Search for the cell housing the specified text and yield its [x, y] center coordinate. 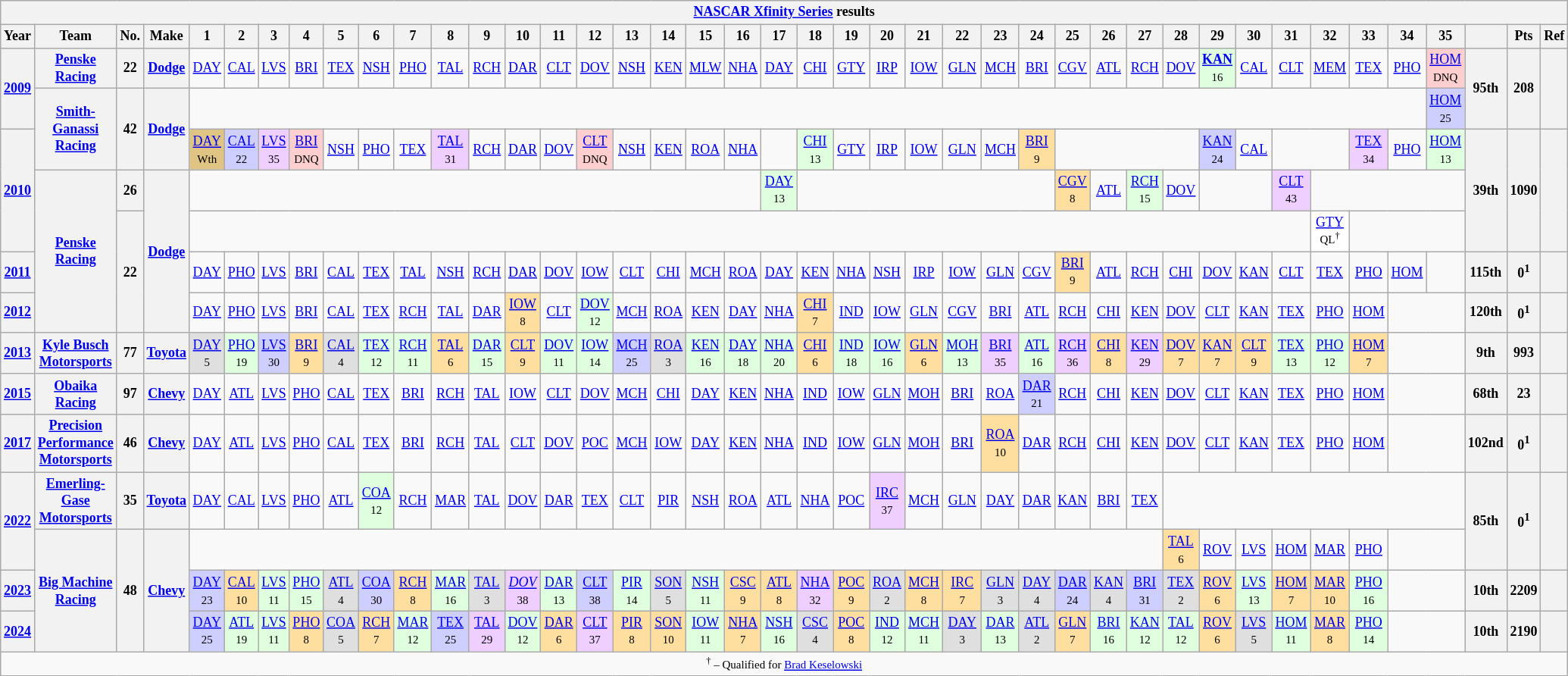
3 [274, 36]
Smith-Ganassi Racing [76, 129]
18 [815, 36]
115th [1486, 272]
DAR6 [559, 631]
GLN3 [1001, 591]
28 [1181, 36]
MAR16 [451, 591]
RCH7 [376, 631]
CHI13 [815, 149]
TEX25 [451, 631]
2024 [18, 631]
DAY25 [207, 631]
DAYWth [207, 149]
MAR10 [1330, 591]
102nd [1486, 443]
ATL8 [779, 591]
Pts [1524, 36]
MEM [1330, 68]
MOH13 [962, 353]
POC8 [851, 631]
DAR21 [1036, 394]
BRI35 [1001, 353]
PIR [668, 501]
CLT38 [595, 591]
NHA7 [743, 631]
TEX2 [1181, 591]
KAN24 [1218, 149]
LVS30 [274, 353]
BRI31 [1145, 591]
MCH8 [924, 591]
Ref [1554, 36]
MAR8 [1330, 631]
CLT43 [1291, 190]
ROA2 [888, 591]
PHO12 [1330, 353]
27 [1145, 36]
IND18 [851, 353]
CAL4 [341, 353]
BRIDNQ [306, 149]
NHA20 [779, 353]
HOM25 [1445, 109]
21 [924, 36]
COA30 [376, 591]
TEX12 [376, 353]
9th [1486, 353]
ATL2 [1036, 631]
HOM11 [1291, 631]
Make [167, 36]
14 [668, 36]
ROA10 [1001, 443]
2017 [18, 443]
CAL10 [241, 591]
COA12 [376, 501]
CGV8 [1073, 190]
RCH8 [413, 591]
CLTDNQ [595, 149]
46 [130, 443]
MAR12 [413, 631]
9 [486, 36]
MLW [706, 68]
ROA3 [668, 353]
ATL4 [341, 591]
10 [523, 36]
8 [451, 36]
Big Machine Racing [76, 591]
SON5 [668, 591]
DOV7 [1181, 353]
IOW16 [888, 353]
CHI7 [815, 313]
2023 [18, 591]
993 [1524, 353]
LVS13 [1254, 591]
120th [1486, 313]
30 [1254, 36]
20 [888, 36]
13 [632, 36]
ATL19 [241, 631]
DAR15 [486, 353]
17 [779, 36]
5 [341, 36]
PHO19 [241, 353]
11 [559, 36]
DOV11 [559, 353]
IOW14 [595, 353]
KAN12 [1145, 631]
31 [1291, 36]
† – Qualified for Brad Keselowski [785, 664]
POC9 [851, 591]
2190 [1524, 631]
TAL12 [1181, 631]
25 [1073, 36]
IRC37 [888, 501]
LVS35 [274, 149]
7 [413, 36]
Kyle Busch Motorsports [76, 353]
GTYQL† [1330, 231]
TEX34 [1368, 149]
KAN7 [1218, 353]
2010 [18, 190]
DAY23 [207, 591]
GLN6 [924, 353]
ATL16 [1036, 353]
16 [743, 36]
68th [1486, 394]
TAL3 [486, 591]
39th [1486, 190]
TAL31 [451, 149]
CSC4 [815, 631]
85th [1486, 521]
No. [130, 36]
NASCAR Xfinity Series results [785, 12]
KAN4 [1109, 591]
PIR8 [632, 631]
HOMDNQ [1445, 68]
19 [851, 36]
PHO14 [1368, 631]
DOV38 [523, 591]
PHO16 [1368, 591]
BRI16 [1109, 631]
29 [1218, 36]
PHO8 [306, 631]
Obaika Racing [76, 394]
CHI6 [815, 353]
RCH15 [1145, 190]
HOM13 [1445, 149]
24 [1036, 36]
NSH16 [779, 631]
RCH36 [1073, 353]
4 [306, 36]
KAN16 [1218, 68]
IRC7 [962, 591]
SON10 [668, 631]
KEN29 [1145, 353]
MCH11 [924, 631]
33 [1368, 36]
TEX13 [1291, 353]
2 [241, 36]
IOW8 [523, 313]
48 [130, 591]
DAY3 [962, 631]
CHI8 [1109, 353]
DAY13 [779, 190]
DAR24 [1073, 591]
2012 [18, 313]
RCH11 [413, 353]
CAL22 [241, 149]
42 [130, 129]
IND12 [888, 631]
COA5 [341, 631]
Precision Performance Motorsports [76, 443]
IOW11 [706, 631]
GLN7 [1073, 631]
2009 [18, 88]
2209 [1524, 591]
208 [1524, 88]
MCH25 [632, 353]
Team [76, 36]
DAY5 [207, 353]
PHO15 [306, 591]
32 [1330, 36]
15 [706, 36]
95th [1486, 88]
1090 [1524, 190]
77 [130, 353]
12 [595, 36]
CSC9 [743, 591]
ROV [1218, 550]
2013 [18, 353]
2022 [18, 521]
34 [1407, 36]
Year [18, 36]
97 [130, 394]
6 [376, 36]
KEN16 [706, 353]
Emerling-Gase Motorsports [76, 501]
DAY18 [743, 353]
DAY4 [1036, 591]
NSH11 [706, 591]
LVS5 [1254, 631]
TAL29 [486, 631]
1 [207, 36]
2015 [18, 394]
PIR14 [632, 591]
NHA32 [815, 591]
CLT37 [595, 631]
2011 [18, 272]
